Determine the (x, y) coordinate at the center of the cell enclosing the given text.  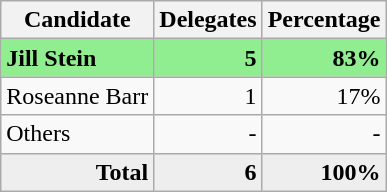
6 (208, 172)
Jill Stein (78, 58)
Total (78, 172)
1 (208, 96)
100% (324, 172)
Delegates (208, 20)
Others (78, 134)
Roseanne Barr (78, 96)
Candidate (78, 20)
83% (324, 58)
5 (208, 58)
17% (324, 96)
Percentage (324, 20)
